From the cell containing the given text, extract its center point as (x, y) coordinate. 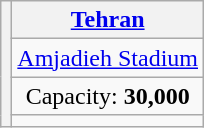
Tehran (108, 20)
Capacity: 30,000 (108, 96)
Amjadieh Stadium (108, 58)
